Scan for the cell matching the given text and deliver its [x, y] coordinate at center. 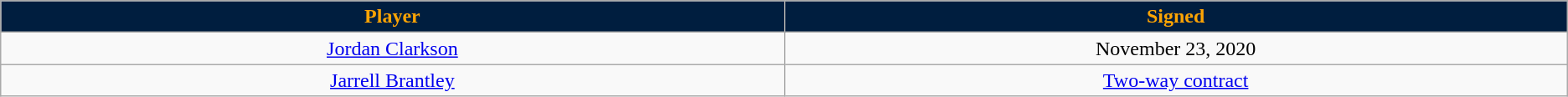
Player [392, 17]
Jarrell Brantley [392, 80]
Two-way contract [1176, 80]
Jordan Clarkson [392, 48]
Signed [1176, 17]
November 23, 2020 [1176, 48]
